Provide the [x, y] coordinate of the cell's center where the given text is located.  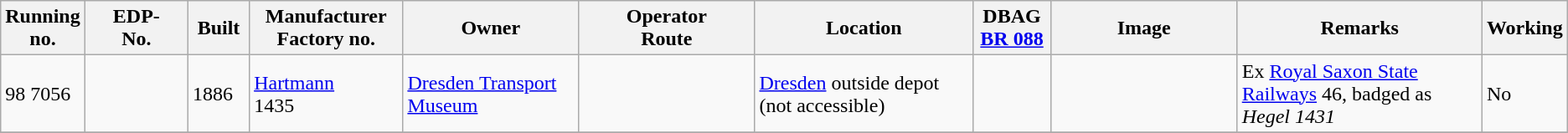
ManufacturerFactory no. [327, 28]
Dresden outside depot(not accessible) [864, 94]
EDP-No. [136, 28]
Dresden Transport Museum [491, 94]
Location [864, 28]
Remarks [1359, 28]
1886 [218, 94]
No [1524, 94]
Built [218, 28]
Runningno. [43, 28]
Hartmann1435 [327, 94]
Owner [491, 28]
DBAGBR 088 [1012, 28]
Image [1144, 28]
98 7056 [43, 94]
Working [1524, 28]
OperatorRoute [667, 28]
Ex Royal Saxon State Railways 46, badged as Hegel 1431 [1359, 94]
